Extract the (x, y) coordinate from the center of the cell holding the provided text.  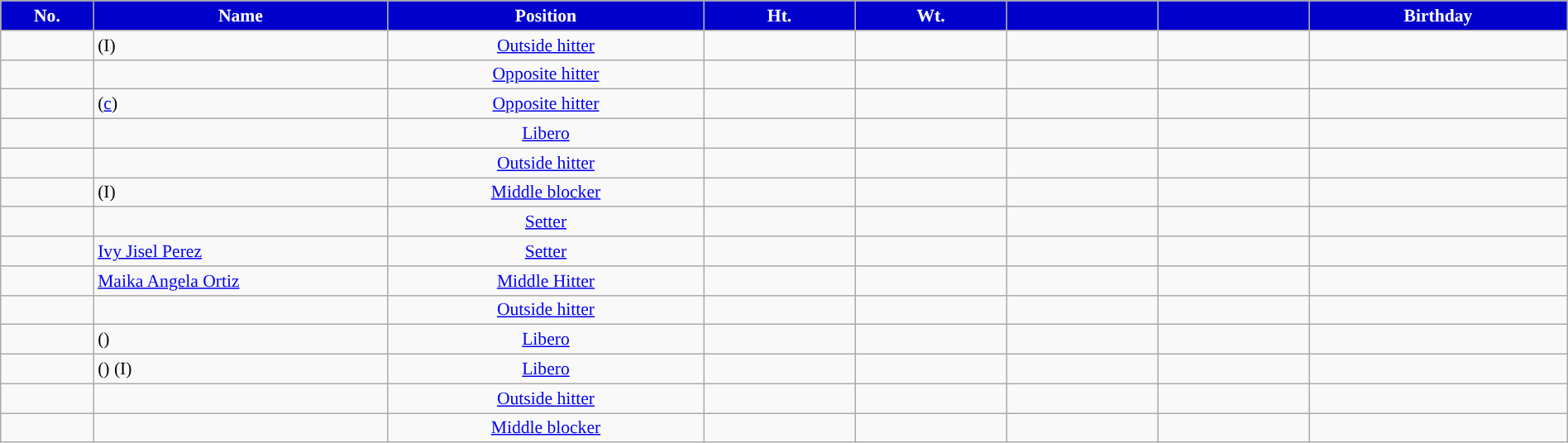
Ht. (779, 16)
() (I) (241, 369)
No. (47, 16)
Wt. (931, 16)
Birthday (1439, 16)
Middle Hitter (546, 281)
() (241, 340)
Ivy Jisel Perez (241, 251)
(c) (241, 104)
Position (546, 16)
Name (241, 16)
Maika Angela Ortiz (241, 281)
